Search for the cell housing the specified text and yield its (x, y) center coordinate. 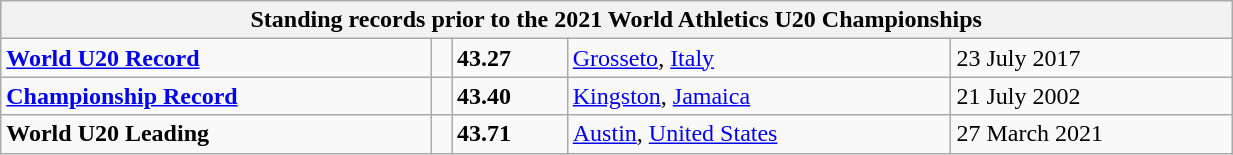
World U20 Leading (216, 134)
World U20 Record (216, 58)
43.40 (510, 96)
27 March 2021 (1092, 134)
Standing records prior to the 2021 World Athletics U20 Championships (616, 20)
Austin, United States (759, 134)
43.71 (510, 134)
23 July 2017 (1092, 58)
Grosseto, Italy (759, 58)
Championship Record (216, 96)
Kingston, Jamaica (759, 96)
43.27 (510, 58)
21 July 2002 (1092, 96)
